Provide the (x, y) coordinate of the cell's center where the given text is located.  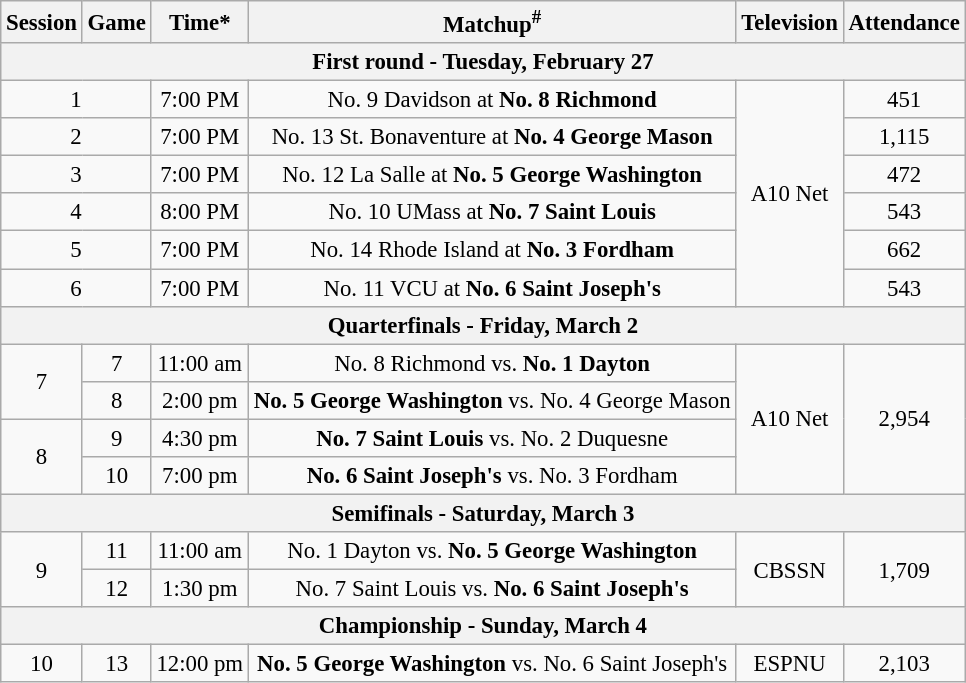
Quarterfinals - Friday, March 2 (483, 325)
No. 6 Saint Joseph's vs. No. 3 Fordham (492, 476)
Semifinals - Saturday, March 3 (483, 513)
1 (76, 100)
4:30 pm (200, 438)
No. 13 St. Bonaventure at No. 4 George Mason (492, 137)
662 (904, 250)
2,103 (904, 664)
451 (904, 100)
Championship - Sunday, March 4 (483, 626)
13 (116, 664)
12:00 pm (200, 664)
First round - Tuesday, February 27 (483, 62)
11 (116, 551)
1,115 (904, 137)
No. 8 Richmond vs. No. 1 Dayton (492, 363)
No. 1 Dayton vs. No. 5 George Washington (492, 551)
No. 7 Saint Louis vs. No. 2 Duquesne (492, 438)
2:00 pm (200, 400)
6 (76, 288)
Television (790, 22)
No. 5 George Washington vs. No. 6 Saint Joseph's (492, 664)
5 (76, 250)
Game (116, 22)
7:00 pm (200, 476)
Session (42, 22)
No. 9 Davidson at No. 8 Richmond (492, 100)
4 (76, 213)
Matchup# (492, 22)
No. 5 George Washington vs. No. 4 George Mason (492, 400)
ESPNU (790, 664)
12 (116, 588)
1,709 (904, 570)
No. 12 La Salle at No. 5 George Washington (492, 175)
Time* (200, 22)
2 (76, 137)
2,954 (904, 419)
No. 7 Saint Louis vs. No. 6 Saint Joseph's (492, 588)
1:30 pm (200, 588)
8:00 PM (200, 213)
Attendance (904, 22)
3 (76, 175)
No. 11 VCU at No. 6 Saint Joseph's (492, 288)
No. 14 Rhode Island at No. 3 Fordham (492, 250)
472 (904, 175)
CBSSN (790, 570)
No. 10 UMass at No. 7 Saint Louis (492, 213)
